Provide the [x, y] coordinate of the cell's center where the given text is located.  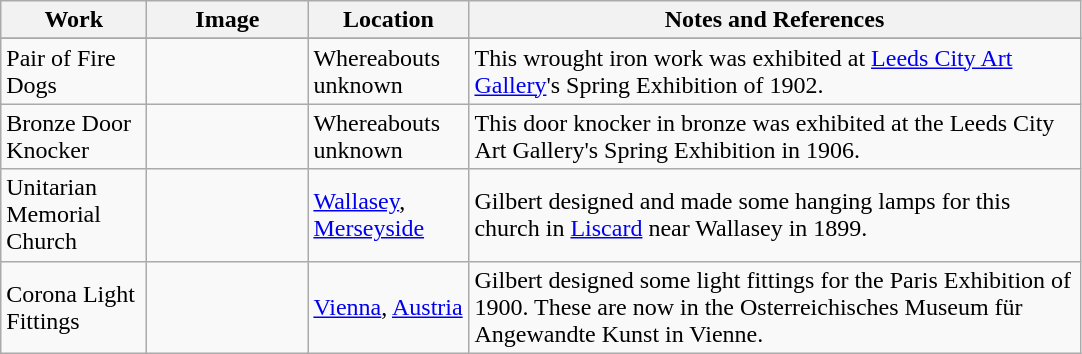
Pair of Fire Dogs [74, 72]
Gilbert designed and made some hanging lamps for this church in Liscard near Wallasey in 1899. [774, 215]
Image [228, 20]
Work [74, 20]
Corona Light Fittings [74, 307]
Bronze Door Knocker [74, 136]
Location [388, 20]
Vienna, Austria [388, 307]
Unitarian Memorial Church [74, 215]
Gilbert designed some light fittings for the Paris Exhibition of 1900. These are now in the Osterreichisches Museum für Angewandte Kunst in Vienne. [774, 307]
Wallasey, Merseyside [388, 215]
This door knocker in bronze was exhibited at the Leeds City Art Gallery's Spring Exhibition in 1906. [774, 136]
Notes and References [774, 20]
This wrought iron work was exhibited at Leeds City Art Gallery's Spring Exhibition of 1902. [774, 72]
